Identify which cell holds the provided text, then report its (x, y) central coordinate. 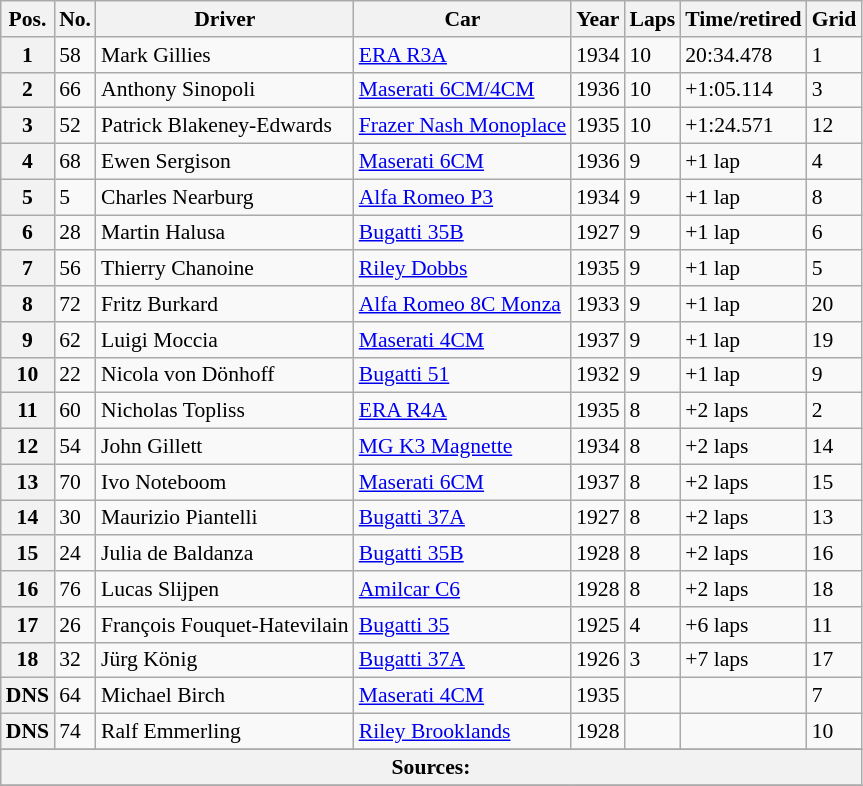
Amilcar C6 (463, 589)
+1:24.571 (743, 126)
No. (75, 19)
Julia de Baldanza (225, 554)
Car (463, 19)
Michael Birch (225, 696)
Sources: (431, 767)
Grid (834, 19)
Anthony Sinopoli (225, 90)
Alfa Romeo P3 (463, 197)
Patrick Blakeney-Edwards (225, 126)
François Fouquet-Hatevilain (225, 625)
19 (834, 340)
Driver (225, 19)
24 (75, 554)
54 (75, 447)
Year (598, 19)
Pos. (28, 19)
Bugatti 51 (463, 375)
Maurizio Piantelli (225, 518)
62 (75, 340)
Bugatti 35 (463, 625)
ERA R3A (463, 55)
Ewen Sergison (225, 162)
Laps (653, 19)
76 (75, 589)
Fritz Burkard (225, 304)
+1:05.114 (743, 90)
20:34.478 (743, 55)
Thierry Chanoine (225, 269)
22 (75, 375)
66 (75, 90)
Alfa Romeo 8C Monza (463, 304)
1925 (598, 625)
72 (75, 304)
Lucas Slijpen (225, 589)
58 (75, 55)
74 (75, 732)
20 (834, 304)
1932 (598, 375)
Charles Nearburg (225, 197)
Maserati 6CM/4CM (463, 90)
30 (75, 518)
Mark Gillies (225, 55)
32 (75, 660)
28 (75, 233)
Frazer Nash Monoplace (463, 126)
Nicholas Topliss (225, 411)
26 (75, 625)
Time/retired (743, 19)
Riley Brooklands (463, 732)
ERA R4A (463, 411)
Nicola von Dönhoff (225, 375)
Martin Halusa (225, 233)
60 (75, 411)
68 (75, 162)
MG K3 Magnette (463, 447)
70 (75, 482)
Riley Dobbs (463, 269)
+6 laps (743, 625)
Luigi Moccia (225, 340)
John Gillett (225, 447)
Ivo Noteboom (225, 482)
64 (75, 696)
1933 (598, 304)
Ralf Emmerling (225, 732)
+7 laps (743, 660)
1926 (598, 660)
Jürg König (225, 660)
56 (75, 269)
52 (75, 126)
